From the cell containing the given text, extract its center point as (X, Y) coordinate. 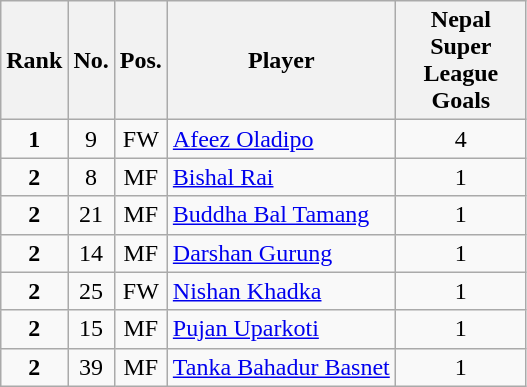
39 (91, 367)
Afeez Oladipo (281, 139)
Bishal Rai (281, 177)
14 (91, 253)
Pos. (140, 60)
9 (91, 139)
Player (281, 60)
Nepal Super League Goals (460, 60)
Pujan Uparkoti (281, 329)
No. (91, 60)
8 (91, 177)
21 (91, 215)
Nishan Khadka (281, 291)
Buddha Bal Tamang (281, 215)
15 (91, 329)
Tanka Bahadur Basnet (281, 367)
Darshan Gurung (281, 253)
Rank (34, 60)
25 (91, 291)
4 (460, 139)
